For the text-containing cell, return its midpoint in (x, y) coordinate format. 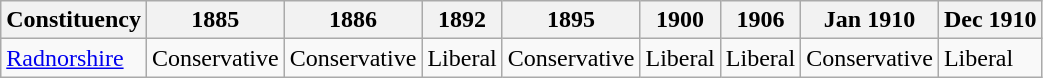
Jan 1910 (870, 20)
1906 (760, 20)
1900 (680, 20)
1886 (353, 20)
1885 (215, 20)
1892 (462, 20)
Dec 1910 (990, 20)
Constituency (74, 20)
Radnorshire (74, 58)
1895 (571, 20)
